Provide the (X, Y) coordinate of the cell's center where the given text is located.  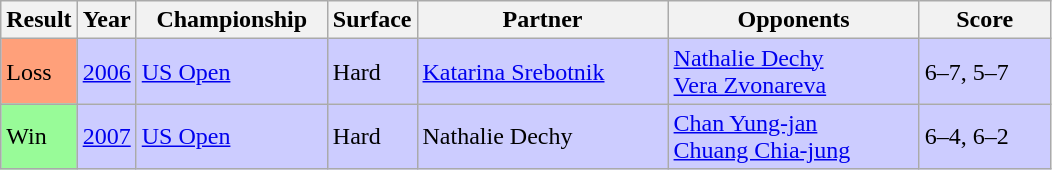
Katarina Srebotnik (542, 72)
Partner (542, 20)
6–4, 6–2 (984, 136)
6–7, 5–7 (984, 72)
2007 (106, 136)
Chan Yung-jan Chuang Chia-jung (794, 136)
Loss (39, 72)
Surface (372, 20)
Nathalie Dechy Vera Zvonareva (794, 72)
Nathalie Dechy (542, 136)
Year (106, 20)
Score (984, 20)
Win (39, 136)
Championship (232, 20)
2006 (106, 72)
Result (39, 20)
Opponents (794, 20)
